Detect which cell encompasses the target text, then output its (X, Y) center coordinate. 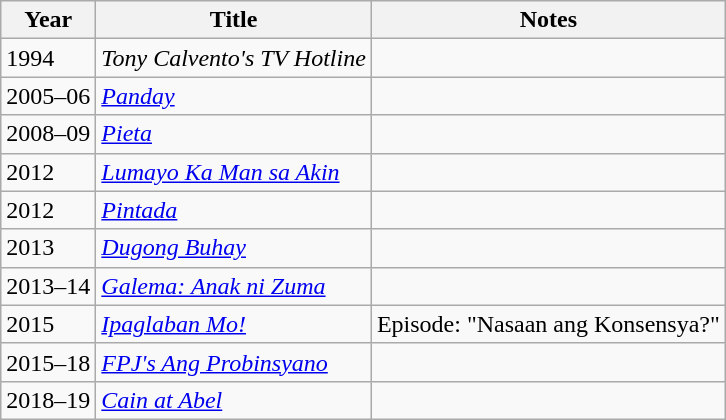
2013 (48, 248)
Episode: "Nasaan ang Konsensya?" (548, 324)
2005–06 (48, 96)
2013–14 (48, 286)
Galema: Anak ni Zuma (234, 286)
Lumayo Ka Man sa Akin (234, 172)
2008–09 (48, 134)
Cain at Abel (234, 400)
2015 (48, 324)
Panday (234, 96)
1994 (48, 58)
Ipaglaban Mo! (234, 324)
Year (48, 20)
Notes (548, 20)
Title (234, 20)
Tony Calvento's TV Hotline (234, 58)
FPJ's Ang Probinsyano (234, 362)
2018–19 (48, 400)
Pieta (234, 134)
Dugong Buhay (234, 248)
2015–18 (48, 362)
Pintada (234, 210)
